Detect which cell encompasses the target text, then output its [x, y] center coordinate. 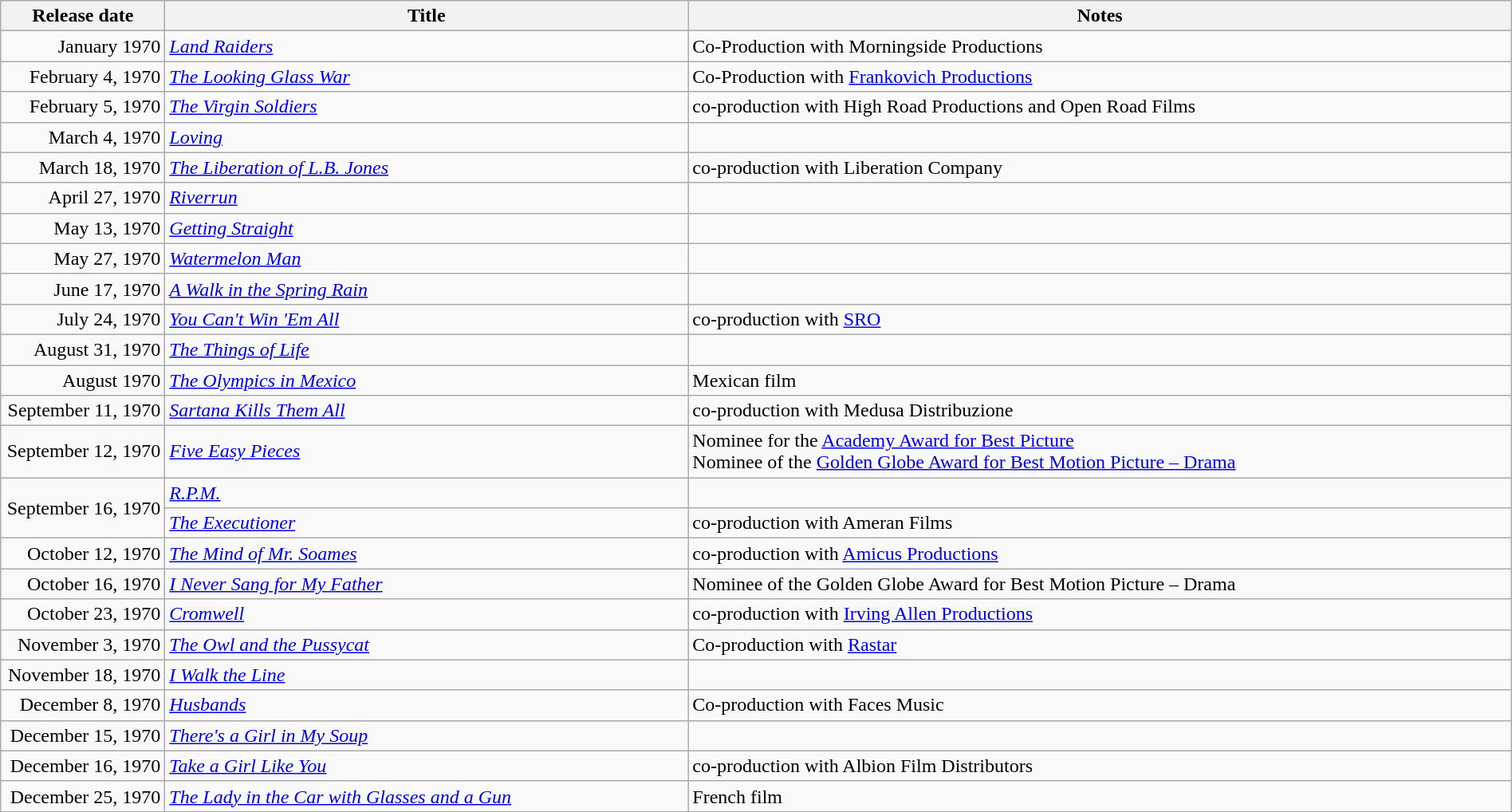
Nominee for the Academy Award for Best PictureNominee of the Golden Globe Award for Best Motion Picture – Drama [1100, 451]
The Looking Glass War [427, 77]
Nominee of the Golden Globe Award for Best Motion Picture – Drama [1100, 584]
A Walk in the Spring Rain [427, 289]
The Mind of Mr. Soames [427, 554]
May 13, 1970 [83, 228]
There's a Girl in My Soup [427, 735]
Co-production with Faces Music [1100, 705]
February 4, 1970 [83, 77]
December 25, 1970 [83, 796]
January 1970 [83, 46]
co-production with Medusa Distribuzione [1100, 411]
Release date [83, 16]
Riverrun [427, 198]
Mexican film [1100, 380]
The Owl and the Pussycat [427, 644]
Cromwell [427, 614]
Husbands [427, 705]
July 24, 1970 [83, 319]
Sartana Kills Them All [427, 411]
June 17, 1970 [83, 289]
French film [1100, 796]
Land Raiders [427, 46]
May 27, 1970 [83, 258]
I Walk the Line [427, 675]
December 16, 1970 [83, 766]
August 1970 [83, 380]
R.P.M. [427, 493]
December 8, 1970 [83, 705]
December 15, 1970 [83, 735]
co-production with Albion Film Distributors [1100, 766]
Getting Straight [427, 228]
Notes [1100, 16]
October 12, 1970 [83, 554]
September 11, 1970 [83, 411]
The Olympics in Mexico [427, 380]
co-production with Liberation Company [1100, 168]
August 31, 1970 [83, 349]
March 4, 1970 [83, 137]
The Liberation of L.B. Jones [427, 168]
Watermelon Man [427, 258]
co-production with Ameran Films [1100, 523]
Loving [427, 137]
March 18, 1970 [83, 168]
October 23, 1970 [83, 614]
The Things of Life [427, 349]
The Executioner [427, 523]
February 5, 1970 [83, 107]
April 27, 1970 [83, 198]
Co-Production with Frankovich Productions [1100, 77]
co-production with SRO [1100, 319]
The Virgin Soldiers [427, 107]
Co-production with Rastar [1100, 644]
I Never Sang for My Father [427, 584]
The Lady in the Car with Glasses and a Gun [427, 796]
co-production with High Road Productions and Open Road Films [1100, 107]
September 12, 1970 [83, 451]
co-production with Amicus Productions [1100, 554]
Five Easy Pieces [427, 451]
co-production with Irving Allen Productions [1100, 614]
November 18, 1970 [83, 675]
Co-Production with Morningside Productions [1100, 46]
You Can't Win 'Em All [427, 319]
Take a Girl Like You [427, 766]
November 3, 1970 [83, 644]
Title [427, 16]
September 16, 1970 [83, 508]
October 16, 1970 [83, 584]
